For the text-containing cell, return its midpoint in [x, y] coordinate format. 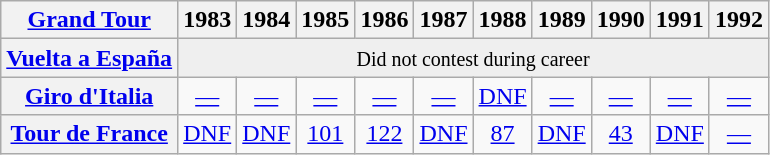
Tour de France [90, 134]
Did not contest during career [474, 58]
1986 [384, 20]
Giro d'Italia [90, 96]
101 [326, 134]
1988 [502, 20]
1985 [326, 20]
Vuelta a España [90, 58]
1991 [680, 20]
Grand Tour [90, 20]
1983 [208, 20]
1992 [738, 20]
122 [384, 134]
43 [620, 134]
1984 [266, 20]
87 [502, 134]
1990 [620, 20]
1987 [444, 20]
1989 [562, 20]
